From the cell containing the given text, extract its center point as [X, Y] coordinate. 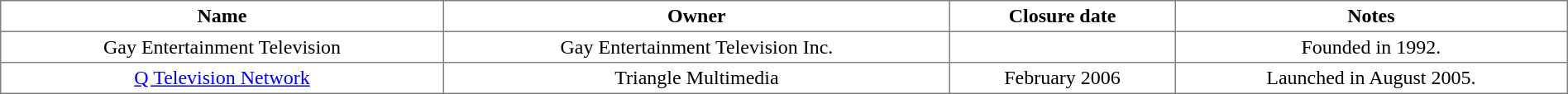
Triangle Multimedia [696, 78]
Q Television Network [222, 78]
Gay Entertainment Television Inc. [696, 47]
February 2006 [1063, 78]
Notes [1371, 16]
Name [222, 16]
Closure date [1063, 16]
Founded in 1992. [1371, 47]
Owner [696, 16]
Gay Entertainment Television [222, 47]
Launched in August 2005. [1371, 78]
